Locate the cell with the specified text and output its [X, Y] center coordinate. 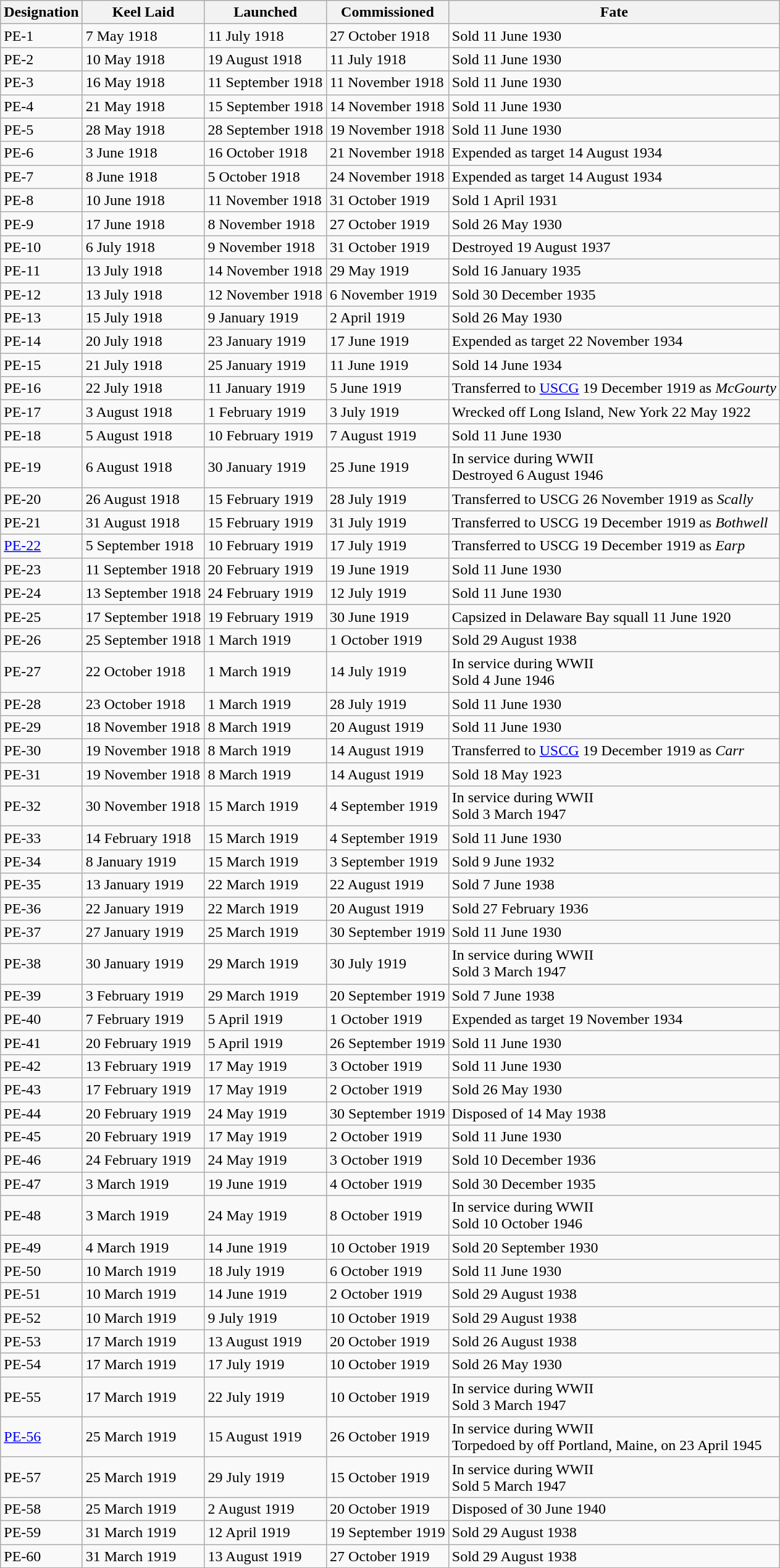
In service during WWIISold 5 March 1947 [614, 1477]
3 February 1919 [143, 996]
PE-55 [41, 1397]
PE-31 [41, 774]
22 July 1918 [143, 388]
PE-51 [41, 1294]
Transferred to USCG 19 December 1919 as Bothwell [614, 522]
29 May 1919 [388, 270]
25 September 1918 [143, 640]
PE-18 [41, 435]
25 June 1919 [388, 467]
PE-39 [41, 996]
PE-6 [41, 153]
In service during WWII Destroyed 6 August 1946 [614, 467]
19 September 1919 [388, 1532]
13 January 1919 [143, 885]
3 June 1918 [143, 153]
30 November 1918 [143, 807]
Sold 9 June 1932 [614, 862]
15 July 1918 [143, 318]
PE-36 [41, 908]
26 August 1918 [143, 499]
PE-26 [41, 640]
16 May 1918 [143, 83]
PE-9 [41, 224]
Expended as target 19 November 1934 [614, 1019]
PE-34 [41, 862]
22 July 1919 [266, 1397]
Transferred to USCG 19 December 1919 as Carr [614, 751]
PE-48 [41, 1215]
Transferred to USCG 26 November 1919 as Scally [614, 499]
PE-7 [41, 177]
Sold 18 May 1923 [614, 774]
PE-57 [41, 1477]
22 October 1918 [143, 672]
8 November 1918 [266, 224]
PE-16 [41, 388]
11 January 1919 [266, 388]
PE-14 [41, 342]
6 November 1919 [388, 295]
12 April 1919 [266, 1532]
PE-58 [41, 1509]
9 November 1918 [266, 247]
Sold 10 December 1936 [614, 1160]
PE-20 [41, 499]
Destroyed 19 August 1937 [614, 247]
15 September 1918 [266, 106]
PE-29 [41, 727]
18 July 1919 [266, 1271]
PE-33 [41, 838]
Sold 16 January 1935 [614, 270]
PE-59 [41, 1532]
8 January 1919 [143, 862]
PE-47 [41, 1184]
PE-37 [41, 932]
5 September 1918 [143, 546]
30 July 1919 [388, 963]
12 July 1919 [388, 593]
Sold 26 August 1938 [614, 1341]
PE-4 [41, 106]
PE-12 [41, 295]
3 July 1919 [388, 412]
Disposed of 30 June 1940 [614, 1509]
Transferred to USCG 19 December 1919 as McGourty [614, 388]
5 August 1918 [143, 435]
26 September 1919 [388, 1042]
PE-41 [41, 1042]
13 February 1919 [143, 1066]
PE-19 [41, 467]
13 September 1918 [143, 593]
23 October 1918 [143, 703]
2 August 1919 [266, 1509]
Disposed of 14 May 1938 [614, 1113]
Designation [41, 12]
PE-56 [41, 1436]
7 February 1919 [143, 1019]
27 January 1919 [143, 932]
PE-43 [41, 1089]
14 July 1919 [388, 672]
21 November 1918 [388, 153]
19 August 1918 [266, 59]
PE-1 [41, 36]
PE-50 [41, 1271]
PE-53 [41, 1341]
Sold 20 September 1930 [614, 1247]
6 August 1918 [143, 467]
PE-60 [41, 1556]
17 September 1918 [143, 616]
PE-24 [41, 593]
PE-8 [41, 200]
21 May 1918 [143, 106]
24 November 1918 [388, 177]
27 October 1918 [388, 36]
9 January 1919 [266, 318]
5 June 1919 [388, 388]
PE-44 [41, 1113]
PE-27 [41, 672]
PE-10 [41, 247]
PE-35 [41, 885]
PE-13 [41, 318]
28 September 1918 [266, 130]
PE-42 [41, 1066]
7 August 1919 [388, 435]
Keel Laid [143, 12]
Launched [266, 12]
PE-54 [41, 1365]
Sold 1 April 1931 [614, 200]
19 February 1919 [266, 616]
16 October 1918 [266, 153]
PE-23 [41, 569]
31 August 1918 [143, 522]
In service during WWIITorpedoed by off Portland, Maine, on 23 April 1945 [614, 1436]
Commissioned [388, 12]
Expended as target 22 November 1934 [614, 342]
PE-38 [41, 963]
PE-21 [41, 522]
PE-45 [41, 1137]
20 July 1918 [143, 342]
Fate [614, 12]
11 June 1919 [388, 365]
18 November 1918 [143, 727]
12 November 1918 [266, 295]
31 July 1919 [388, 522]
30 June 1919 [388, 616]
Wrecked off Long Island, New York 22 May 1922 [614, 412]
10 June 1918 [143, 200]
PE-11 [41, 270]
17 June 1918 [143, 224]
26 October 1919 [388, 1436]
14 February 1918 [143, 838]
17 June 1919 [388, 342]
22 January 1919 [143, 908]
4 October 1919 [388, 1184]
5 October 1918 [266, 177]
1 February 1919 [266, 412]
PE-46 [41, 1160]
17 February 1919 [143, 1089]
PE-22 [41, 546]
In service during WWIISold 10 October 1946 [614, 1215]
28 May 1918 [143, 130]
6 October 1919 [388, 1271]
2 April 1919 [388, 318]
PE-40 [41, 1019]
3 September 1919 [388, 862]
7 May 1918 [143, 36]
PE-49 [41, 1247]
PE-32 [41, 807]
4 March 1919 [143, 1247]
PE-52 [41, 1318]
In service during WWIISold 4 June 1946 [614, 672]
6 July 1918 [143, 247]
Transferred to USCG 19 December 1919 as Earp [614, 546]
PE-28 [41, 703]
Sold 27 February 1936 [614, 908]
Capsized in Delaware Bay squall 11 June 1920 [614, 616]
3 August 1918 [143, 412]
15 August 1919 [266, 1436]
20 September 1919 [388, 996]
29 July 1919 [266, 1477]
23 January 1919 [266, 342]
PE-17 [41, 412]
8 June 1918 [143, 177]
PE-5 [41, 130]
PE-15 [41, 365]
21 July 1918 [143, 365]
PE-30 [41, 751]
PE-2 [41, 59]
10 May 1918 [143, 59]
15 October 1919 [388, 1477]
8 October 1919 [388, 1215]
PE-25 [41, 616]
25 January 1919 [266, 365]
Sold 14 June 1934 [614, 365]
9 July 1919 [266, 1318]
22 August 1919 [388, 885]
PE-3 [41, 83]
